Locate the cell with the specified text and output its [x, y] center coordinate. 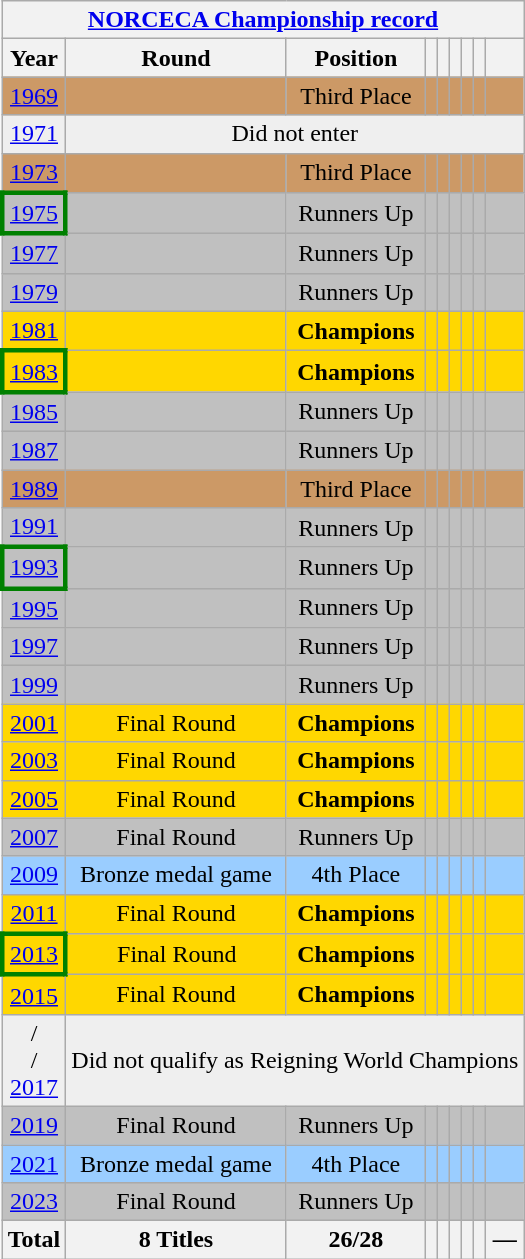
— [505, 1240]
1989 [34, 489]
1971 [34, 134]
2019 [34, 1125]
2021 [34, 1163]
1983 [34, 372]
2007 [34, 837]
1985 [34, 412]
NORCECA Championship record [263, 20]
2015 [34, 995]
2001 [34, 723]
Position [356, 58]
2003 [34, 761]
1969 [34, 96]
Did not enter [295, 134]
Total [34, 1240]
26/28 [356, 1240]
1977 [34, 254]
2011 [34, 914]
1975 [34, 214]
1979 [34, 292]
2013 [34, 954]
1999 [34, 685]
8 Titles [176, 1240]
Year [34, 58]
1997 [34, 647]
Round [176, 58]
1991 [34, 528]
1995 [34, 608]
// 2017 [34, 1060]
2009 [34, 875]
Did not qualify as Reigning World Champions [295, 1060]
2023 [34, 1202]
1987 [34, 450]
1981 [34, 331]
2005 [34, 799]
1973 [34, 173]
1993 [34, 568]
